Provide the (x, y) coordinate of the cell's center where the given text is located.  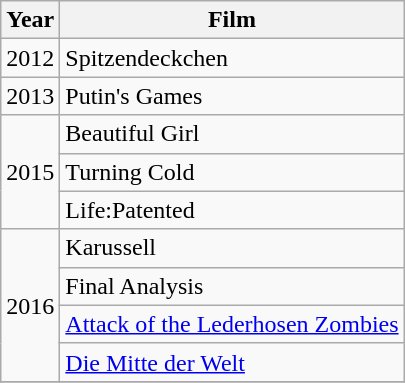
Karussell (232, 248)
Spitzendeckchen (232, 58)
Turning Cold (232, 172)
Year (30, 20)
Beautiful Girl (232, 134)
2015 (30, 172)
2016 (30, 305)
Putin's Games (232, 96)
2012 (30, 58)
Attack of the Lederhosen Zombies (232, 324)
Film (232, 20)
Final Analysis (232, 286)
Life:Patented (232, 210)
Die Mitte der Welt (232, 362)
2013 (30, 96)
